For the text-containing cell, return its midpoint in (X, Y) coordinate format. 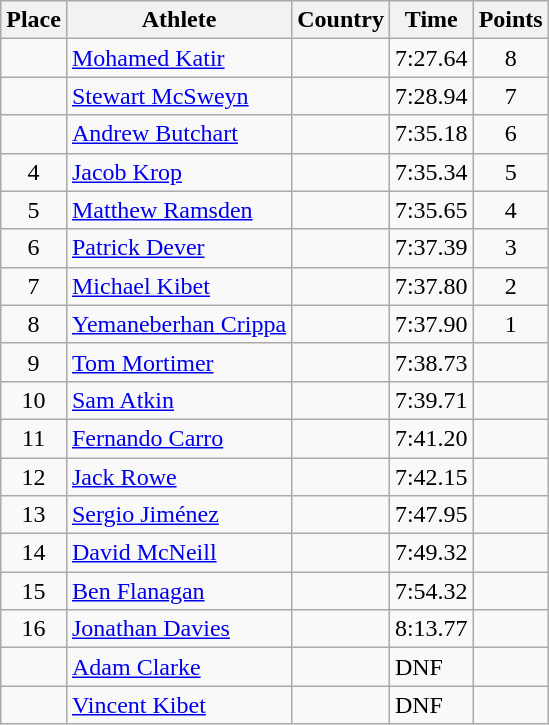
Tom Mortimer (178, 362)
10 (34, 400)
Adam Clarke (178, 667)
7:37.80 (431, 286)
Vincent Kibet (178, 705)
12 (34, 477)
13 (34, 515)
1 (510, 324)
2 (510, 286)
Jack Rowe (178, 477)
11 (34, 438)
Yemaneberhan Crippa (178, 324)
Time (431, 20)
Jacob Krop (178, 172)
7:35.34 (431, 172)
Jonathan Davies (178, 629)
Michael Kibet (178, 286)
7:41.20 (431, 438)
8:13.77 (431, 629)
Andrew Butchart (178, 134)
Place (34, 20)
Points (510, 20)
14 (34, 553)
7:38.73 (431, 362)
Patrick Dever (178, 248)
Sergio Jiménez (178, 515)
15 (34, 591)
Matthew Ramsden (178, 210)
7:54.32 (431, 591)
3 (510, 248)
7:37.90 (431, 324)
7:28.94 (431, 96)
7:49.32 (431, 553)
7:27.64 (431, 58)
Stewart McSweyn (178, 96)
7:37.39 (431, 248)
7:42.15 (431, 477)
7:35.65 (431, 210)
7:47.95 (431, 515)
David McNeill (178, 553)
Sam Atkin (178, 400)
7:35.18 (431, 134)
7:39.71 (431, 400)
Athlete (178, 20)
Fernando Carro (178, 438)
Country (341, 20)
Mohamed Katir (178, 58)
9 (34, 362)
16 (34, 629)
Ben Flanagan (178, 591)
